For the text-containing cell, return its midpoint in (x, y) coordinate format. 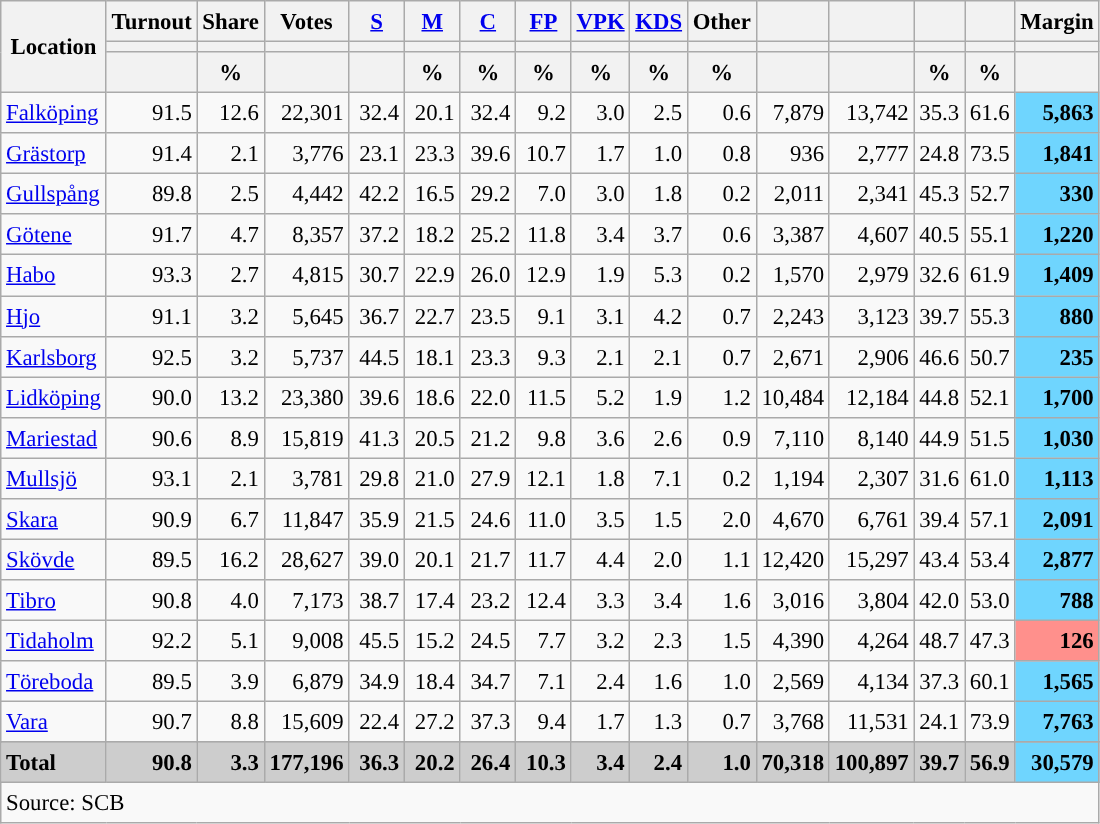
2,243 (792, 316)
4,607 (872, 234)
9.2 (544, 114)
90.9 (152, 520)
Habo (54, 276)
Lidköping (54, 398)
20.2 (432, 762)
9.8 (544, 438)
1,409 (1057, 276)
Tidaholm (54, 640)
1.1 (722, 560)
4,264 (872, 640)
3.1 (600, 316)
Skövde (54, 560)
2.7 (230, 276)
Vara (54, 722)
45.5 (377, 640)
Hjo (54, 316)
7,173 (306, 600)
15,609 (306, 722)
2,011 (792, 194)
13,742 (872, 114)
24.1 (939, 722)
Falköping (54, 114)
37.2 (377, 234)
25.2 (488, 234)
7.0 (544, 194)
46.6 (939, 356)
15.2 (432, 640)
41.3 (377, 438)
5.1 (230, 640)
60.1 (989, 682)
Töreboda (54, 682)
S (377, 22)
0.8 (722, 154)
61.9 (989, 276)
2,671 (792, 356)
93.1 (152, 478)
4.4 (600, 560)
C (488, 22)
24.8 (939, 154)
53.0 (989, 600)
12.4 (544, 600)
12.1 (544, 478)
12.9 (544, 276)
4.0 (230, 600)
42.2 (377, 194)
26.4 (488, 762)
44.9 (939, 438)
2,307 (872, 478)
16.2 (230, 560)
11.0 (544, 520)
VPK (600, 22)
235 (1057, 356)
7,110 (792, 438)
3,768 (792, 722)
47.3 (989, 640)
11,847 (306, 520)
70,318 (792, 762)
18.1 (432, 356)
52.7 (989, 194)
30,579 (1057, 762)
936 (792, 154)
90.7 (152, 722)
27.2 (432, 722)
4,390 (792, 640)
3.9 (230, 682)
91.4 (152, 154)
6.7 (230, 520)
61.6 (989, 114)
35.3 (939, 114)
17.4 (432, 600)
91.1 (152, 316)
11,531 (872, 722)
880 (1057, 316)
26.0 (488, 276)
36.7 (377, 316)
22.9 (432, 276)
21.0 (432, 478)
2,979 (872, 276)
Share (230, 22)
10.7 (544, 154)
8,140 (872, 438)
44.8 (939, 398)
22.7 (432, 316)
13.2 (230, 398)
8.8 (230, 722)
23.2 (488, 600)
29.8 (377, 478)
56.9 (989, 762)
2,341 (872, 194)
51.5 (989, 438)
5.2 (600, 398)
9,008 (306, 640)
34.7 (488, 682)
12.6 (230, 114)
2,091 (1057, 520)
1,570 (792, 276)
24.6 (488, 520)
52.1 (989, 398)
12,184 (872, 398)
Source: SCB (550, 804)
4,134 (872, 682)
16.5 (432, 194)
Margin (1057, 22)
27.9 (488, 478)
3.6 (600, 438)
21.7 (488, 560)
1,030 (1057, 438)
1,113 (1057, 478)
32.6 (939, 276)
38.7 (377, 600)
90.0 (152, 398)
45.3 (939, 194)
44.5 (377, 356)
15,297 (872, 560)
18.4 (432, 682)
126 (1057, 640)
40.5 (939, 234)
29.2 (488, 194)
20.5 (432, 438)
11.7 (544, 560)
4,442 (306, 194)
34.9 (377, 682)
4.7 (230, 234)
39.0 (377, 560)
93.3 (152, 276)
2,906 (872, 356)
8.9 (230, 438)
55.1 (989, 234)
FP (544, 22)
4,670 (792, 520)
788 (1057, 600)
3,776 (306, 154)
2.3 (658, 640)
23.5 (488, 316)
M (432, 22)
3.7 (658, 234)
23.1 (377, 154)
1.3 (658, 722)
35.9 (377, 520)
90.6 (152, 438)
22,301 (306, 114)
36.3 (377, 762)
4.2 (658, 316)
Total (54, 762)
18.6 (432, 398)
0.9 (722, 438)
91.5 (152, 114)
8,357 (306, 234)
7.7 (544, 640)
Turnout (152, 22)
KDS (658, 22)
1,700 (1057, 398)
21.2 (488, 438)
3,016 (792, 600)
Mariestad (54, 438)
15,819 (306, 438)
2,569 (792, 682)
100,897 (872, 762)
73.9 (989, 722)
2,877 (1057, 560)
5,645 (306, 316)
9.1 (544, 316)
12,420 (792, 560)
42.0 (939, 600)
4,815 (306, 276)
89.8 (152, 194)
43.4 (939, 560)
Götene (54, 234)
Votes (306, 22)
3,804 (872, 600)
31.6 (939, 478)
53.4 (989, 560)
Karlsborg (54, 356)
5,863 (1057, 114)
73.5 (989, 154)
23,380 (306, 398)
3,123 (872, 316)
2.6 (658, 438)
Location (54, 47)
6,761 (872, 520)
Tibro (54, 600)
Grästorp (54, 154)
24.5 (488, 640)
Other (722, 22)
55.3 (989, 316)
6,879 (306, 682)
9.3 (544, 356)
1,194 (792, 478)
18.2 (432, 234)
11.8 (544, 234)
10,484 (792, 398)
1,841 (1057, 154)
7,763 (1057, 722)
61.0 (989, 478)
5.3 (658, 276)
Gullspång (54, 194)
7,879 (792, 114)
91.7 (152, 234)
57.1 (989, 520)
3,781 (306, 478)
177,196 (306, 762)
10.3 (544, 762)
22.0 (488, 398)
50.7 (989, 356)
9.4 (544, 722)
1,565 (1057, 682)
3.5 (600, 520)
28,627 (306, 560)
Mullsjö (54, 478)
11.5 (544, 398)
92.2 (152, 640)
48.7 (939, 640)
2,777 (872, 154)
5,737 (306, 356)
Skara (54, 520)
39.4 (939, 520)
1,220 (1057, 234)
30.7 (377, 276)
22.4 (377, 722)
330 (1057, 194)
3,387 (792, 234)
21.5 (432, 520)
92.5 (152, 356)
1.2 (722, 398)
